Scan for the cell matching the given text and deliver its (X, Y) coordinate at center. 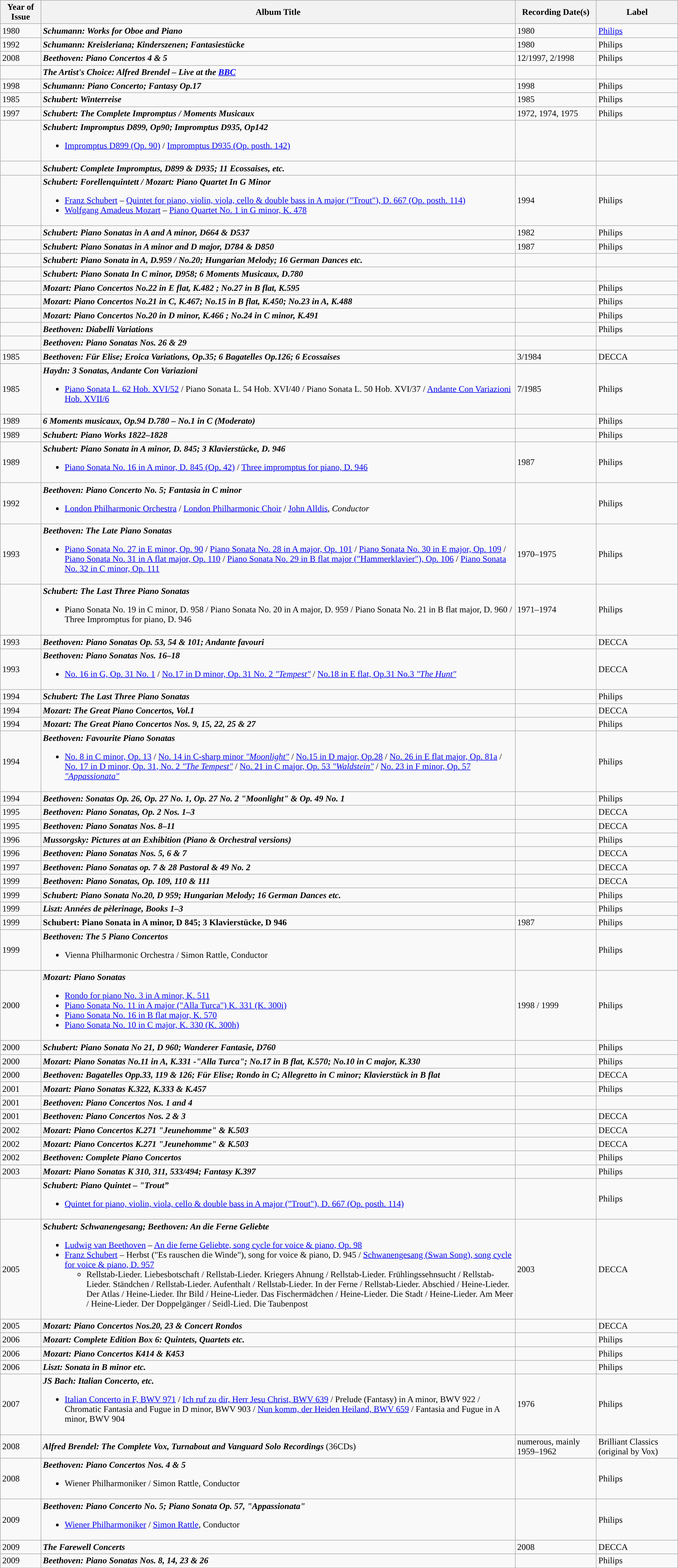
Beethoven: Piano Concerto No. 5; Piano Sonata Op. 57, "Appassionata" Wiener Philharmoniker / Simon Rattle, Conductor (278, 1519)
Mozart: The Great Piano Concertos, Vol.1 (278, 710)
Liszt: Années de pèlerinage, Books 1–3 (278, 909)
Beethoven: Bagatelles Opp.33, 119 & 126; Für Elise; Rondo in C; Allegretto in C minor; Klavierstück in B flat (278, 1075)
6 Moments musicaux, Op.94 D.780 – No.1 in C (Moderato) (278, 421)
Schubert: Piano Sonata In C minor, D958; 6 Moments Musicaux, D.780 (278, 274)
Schubert: Impromptus D899, Op90; Impromptus D935, Op142Impromptus D899 (Op. 90) / Impromptus D935 (Op. posth. 142) (278, 141)
Mozart: Piano Concertos No.22 in E flat, K.482 ; No.27 in B flat, K.595 (278, 288)
Beethoven: Piano Sonatas Nos. 16–18No. 16 in G, Op. 31 No. 1 / No.17 in D minor, Op. 31 No. 2 "Tempest" / No.18 in E flat, Op.31 No.3 "The Hunt" (278, 669)
The Farewell Concerts (278, 1547)
Beethoven: Piano Sonatas, Op. 109, 110 & 111 (278, 881)
Schumann: Piano Concerto; Fantasy Op.17 (278, 86)
Recording Date(s) (556, 12)
Mozart: Piano Sonatas K 310, 311, 533/494; Fantasy K.397 (278, 1171)
Beethoven: Complete Piano Concertos (278, 1158)
Mozart: Piano Concertos Nos.20, 23 & Concert Rondos (278, 1326)
Mozart: Piano Sonatas K.322, K.333 & K.457 (278, 1089)
Schubert: Piano Quintet – "Trout”Quintet for piano, violin, viola, cello & double bass in A major ("Trout"), D. 667 (Op. posth. 114) (278, 1199)
3/1984 (556, 357)
Beethoven: Piano Sonatas Nos. 8, 14, 23 & 26 (278, 1561)
Schubert: The Last Three Piano Sonatas (278, 697)
Label (637, 12)
Liszt: Sonata in B minor etc. (278, 1367)
Year of Issue (21, 12)
Beethoven: Piano Concerto No. 5; Fantasia in C minorLondon Philharmonic Orchestra / London Philharmonic Choir / John Alldis, Conductor (278, 503)
7/1985 (556, 389)
Mozart: Piano Concertos K414 & K453 (278, 1353)
Mozart: Complete Edition Box 6: Quintets, Quartets etc. (278, 1339)
Beethoven: Piano Sonatas Op. 53, 54 & 101; Andante favouri (278, 642)
1971–1974 (556, 609)
Schubert: Piano Sonatas in A and A minor, D664 & D537 (278, 232)
Schubert: Piano Sonata in A, D.959 / No.20; Hungarian Melody; 16 German Dances etc. (278, 260)
Schubert: The Complete Impromptus / Moments Musicaux (278, 113)
Album Title (278, 12)
Schubert: Winterreise (278, 100)
Schubert: Complete Impromptus, D899 & D935; 11 Ecossaises, etc. (278, 168)
Beethoven: Piano Sonatas Nos. 8–11 (278, 826)
2007 (21, 1404)
Beethoven: Piano Concertos 4 & 5 (278, 58)
Mozart: Piano Sonatas No.11 in A, K.331 -"Alla Turca"; No.17 in B flat, K.570; No.10 in C major, K.330 (278, 1061)
Beethoven: Piano Sonatas, Op. 2 Nos. 1–3 (278, 812)
Schubert: Piano Sonata in A minor, D 845; 3 Klavierstücke, D 946 (278, 922)
The Artist's Choice: Alfred Brendel – Live at the BBC (278, 72)
Schumann: Kreisleriana; Kinderszenen; Fantasiestücke (278, 45)
Beethoven: The 5 Piano ConcertosVienna Philharmonic Orchestra / Simon Rattle, Conductor (278, 949)
Mozart: The Great Piano Concertos Nos. 9, 15, 22, 25 & 27 (278, 724)
Schubert: Piano Sonata No.20, D 959; Hungarian Melody; 16 German Dances etc. (278, 895)
Beethoven: Piano Concertos Nos. 2 & 3 (278, 1116)
Mussorgsky: Pictures at an Exhibition (Piano & Orchestral versions) (278, 840)
Beethoven: Sonatas Op. 26, Op. 27 No. 1, Op. 27 No. 2 "Moonlight" & Op. 49 No. 1 (278, 798)
numerous, mainly 1959–1962 (556, 1446)
Mozart: Piano Concertos No.21 in C, K.467; No.15 in B flat, K.450; No.23 in A, K.488 (278, 302)
12/1997, 2/1998 (556, 58)
Mozart: Piano Concertos No.20 in D minor, K.466 ; No.24 in C minor, K.491 (278, 315)
1982 (556, 232)
Schubert: Piano Sonatas in A minor and D major, D784 & D850 (278, 247)
Beethoven: Piano Sonatas Nos. 5, 6 & 7 (278, 854)
Beethoven: Piano Sonatas Nos. 26 & 29 (278, 343)
Beethoven: Diabelli Variations (278, 329)
1998 / 1999 (556, 1006)
Beethoven: Piano Concertos Nos. 1 and 4 (278, 1103)
1976 (556, 1404)
Beethoven: Piano Concertos Nos. 4 & 5Wiener Philharmoniker / Simon Rattle, Conductor (278, 1479)
Schubert: Piano Works 1822–1828 (278, 435)
Beethoven: Für Elise; Eroica Variations, Op.35; 6 Bagatelles Op.126; 6 Ecossaises (278, 357)
Beethoven: Piano Sonatas op. 7 & 28 Pastoral & 49 No. 2 (278, 867)
Schubert: Piano Sonata No 21, D 960; Wanderer Fantasie, D760 (278, 1048)
Schumann: Works for Oboe and Piano (278, 31)
1970–1975 (556, 554)
1972, 1974, 1975 (556, 113)
Alfred Brendel: The Complete Vox, Turnabout and Vanguard Solo Recordings (36CDs) (278, 1446)
Brilliant Classics (original by Vox) (637, 1446)
